Search for the cell housing the specified text and yield its (X, Y) center coordinate. 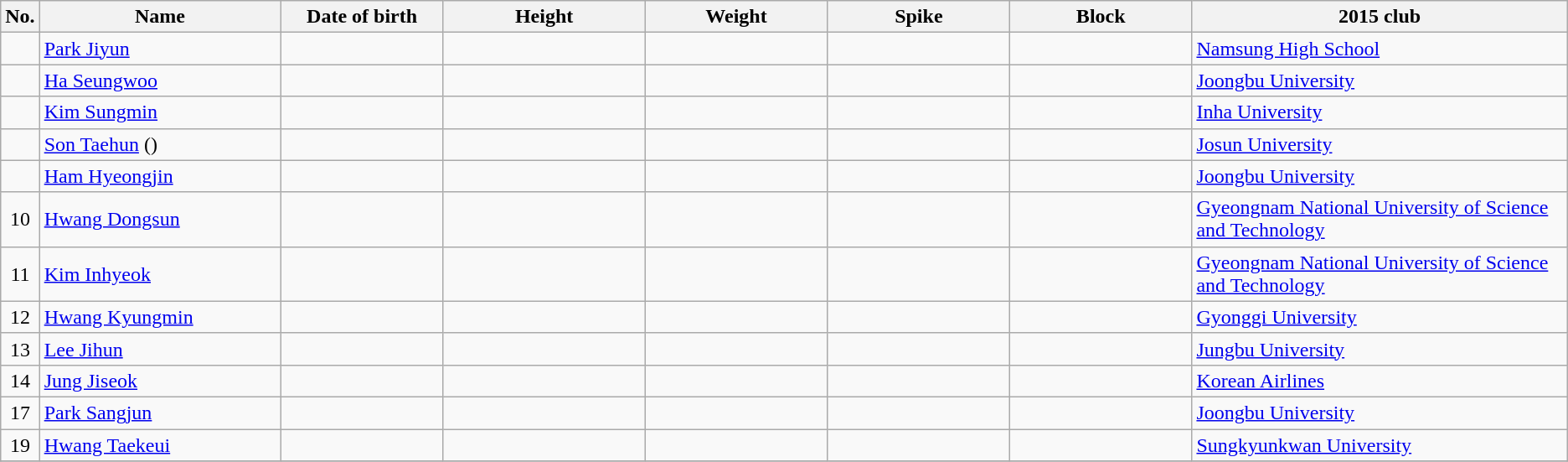
Jungbu University (1380, 349)
Jung Jiseok (160, 381)
Gyonggi University (1380, 317)
Korean Airlines (1380, 381)
11 (20, 273)
Kim Inhyeok (160, 273)
Son Taehun () (160, 144)
Name (160, 17)
Hwang Kyungmin (160, 317)
Inha University (1380, 112)
Block (1101, 17)
Park Jiyun (160, 49)
Ha Seungwoo (160, 80)
Height (544, 17)
2015 club (1380, 17)
Ham Hyeongjin (160, 176)
Spike (918, 17)
Date of birth (362, 17)
Namsung High School (1380, 49)
Park Sangjun (160, 413)
13 (20, 349)
14 (20, 381)
Hwang Dongsun (160, 220)
17 (20, 413)
Weight (736, 17)
12 (20, 317)
Hwang Taekeui (160, 445)
No. (20, 17)
Lee Jihun (160, 349)
19 (20, 445)
Josun University (1380, 144)
10 (20, 220)
Sungkyunkwan University (1380, 445)
Kim Sungmin (160, 112)
